Return [x, y] of the center of cell containing provided text 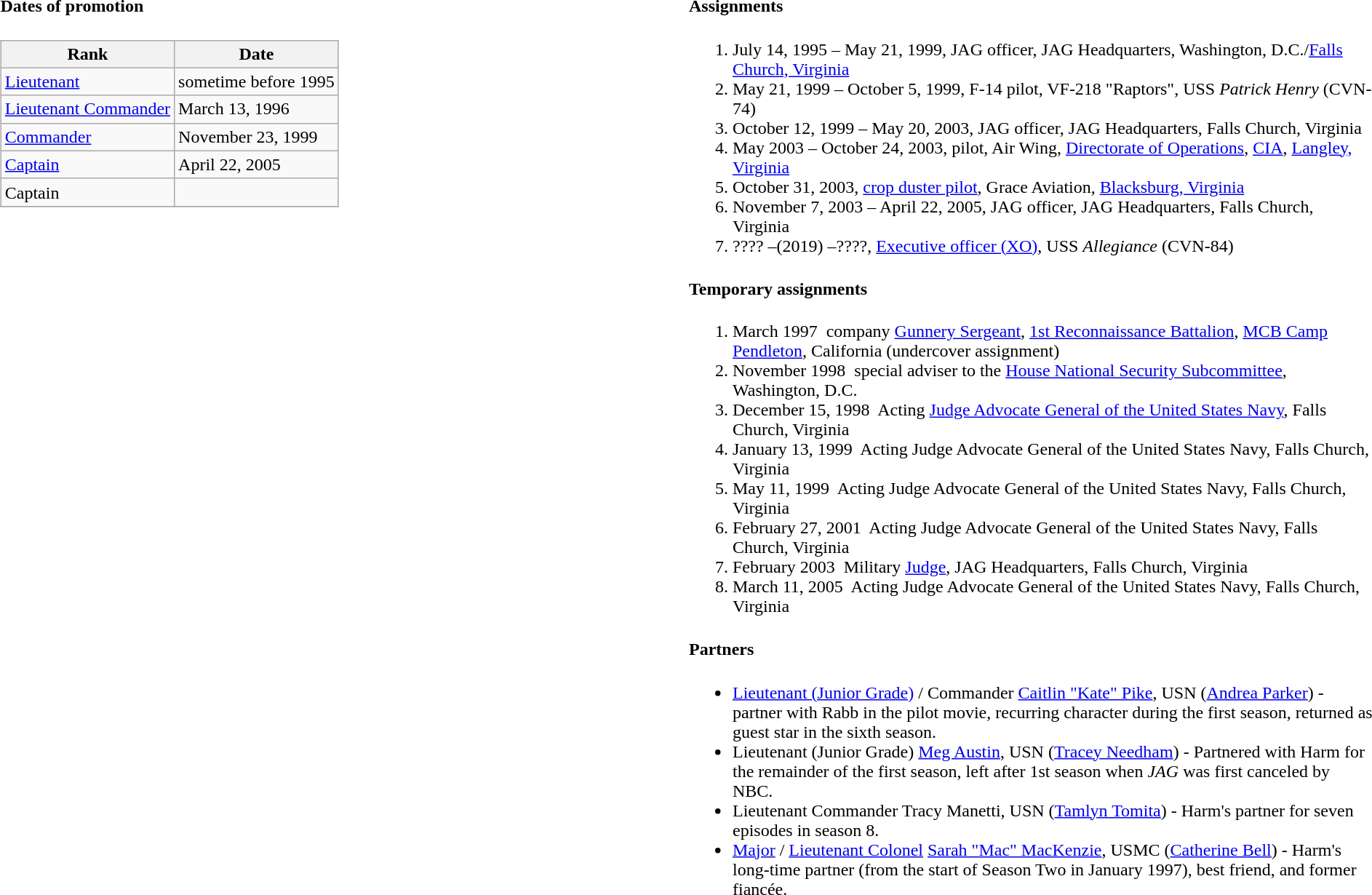
Date [257, 54]
April 22, 2005 [257, 164]
sometime before 1995 [257, 81]
March 13, 1996 [257, 109]
Lieutenant [87, 81]
Rank [87, 54]
November 23, 1999 [257, 137]
Commander [87, 137]
Lieutenant Commander [87, 109]
